Pinpoint the cell where the given text exists, returning its (x, y) midpoint coordinate. 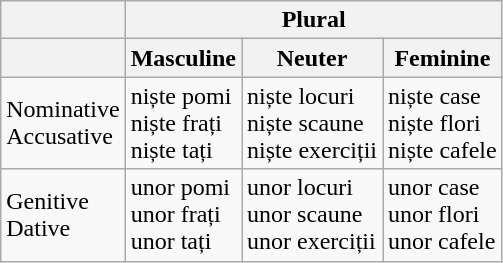
unor caseunor floriunor cafele (443, 215)
Plural (314, 20)
Neuter (312, 58)
niște pominiște fraținiște tați (183, 123)
Masculine (183, 58)
NominativeAccusative (63, 123)
unor pomiunor frațiunor tați (183, 215)
niște caseniște floriniște cafele (443, 123)
unor locuriunor scauneunor exerciții (312, 215)
Feminine (443, 58)
niște locuriniște scauneniște exerciții (312, 123)
GenitiveDative (63, 215)
